Output the [X, Y] coordinate of the center of the cell containing the given text.  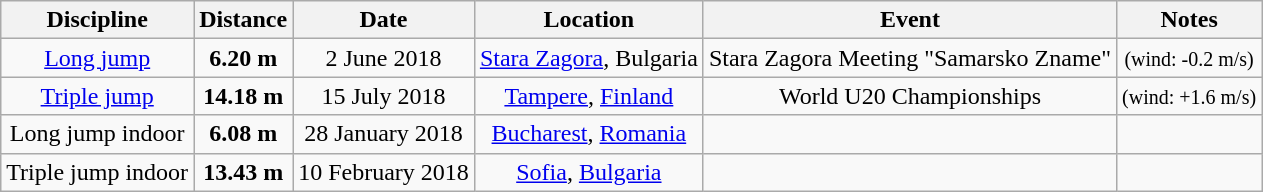
(wind: +1.6 m/s) [1190, 96]
(wind: -0.2 m/s) [1190, 58]
10 February 2018 [384, 172]
Long jump [98, 58]
Stara Zagora Meeting "Samarsko Zname" [910, 58]
Location [588, 20]
28 January 2018 [384, 134]
Date [384, 20]
6.20 m [244, 58]
15 July 2018 [384, 96]
6.08 m [244, 134]
2 June 2018 [384, 58]
Long jump indoor [98, 134]
Event [910, 20]
14.18 m [244, 96]
Triple jump [98, 96]
World U20 Championships [910, 96]
Discipline [98, 20]
Notes [1190, 20]
13.43 m [244, 172]
Bucharest, Romania [588, 134]
Stara Zagora, Bulgaria [588, 58]
Triple jump indoor [98, 172]
Distance [244, 20]
Tampere, Finland [588, 96]
Sofia, Bulgaria [588, 172]
